Provide the [X, Y] coordinate of the cell's center where the given text is located.  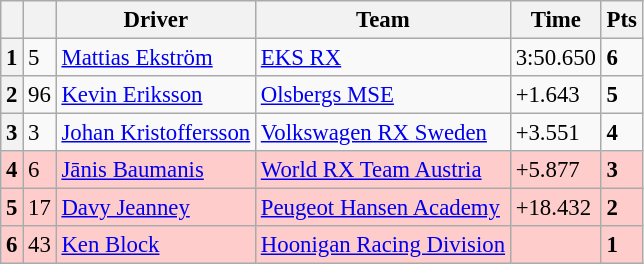
+1.643 [556, 95]
Jānis Baumanis [156, 170]
Davy Jeanney [156, 208]
Time [556, 20]
Driver [156, 20]
3:50.650 [556, 58]
Kevin Eriksson [156, 95]
Pts [622, 20]
Ken Block [156, 245]
Volkswagen RX Sweden [382, 133]
Olsbergs MSE [382, 95]
43 [40, 245]
Mattias Ekström [156, 58]
+18.432 [556, 208]
+5.877 [556, 170]
96 [40, 95]
Team [382, 20]
EKS RX [382, 58]
+3.551 [556, 133]
Peugeot Hansen Academy [382, 208]
World RX Team Austria [382, 170]
17 [40, 208]
Hoonigan Racing Division [382, 245]
Johan Kristoffersson [156, 133]
